For the text-containing cell, return its midpoint in (x, y) coordinate format. 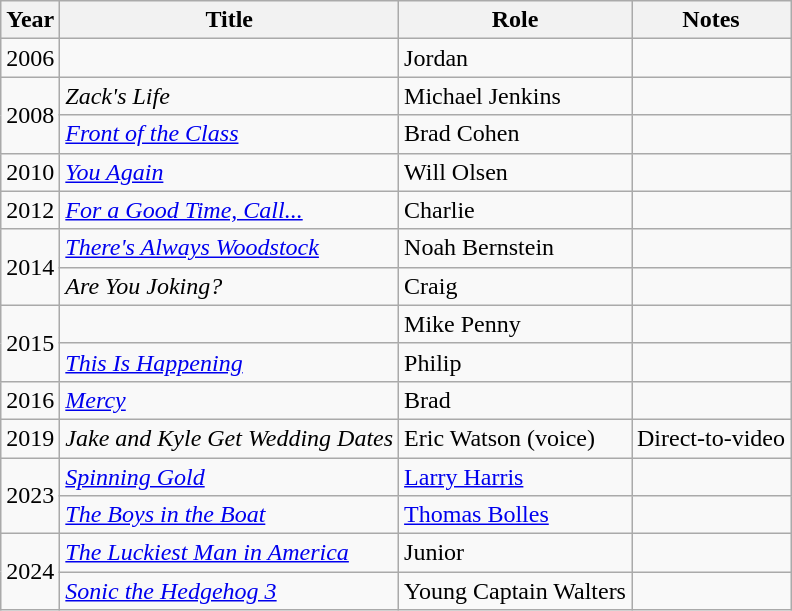
Jordan (516, 58)
Thomas Bolles (516, 515)
Zack's Life (230, 96)
Eric Watson (voice) (516, 438)
Craig (516, 286)
2010 (30, 172)
Philip (516, 362)
Notes (712, 20)
Brad Cohen (516, 134)
Jake and Kyle Get Wedding Dates (230, 438)
2019 (30, 438)
2008 (30, 115)
Mike Penny (516, 324)
This Is Happening (230, 362)
Year (30, 20)
Mercy (230, 400)
Brad (516, 400)
For a Good Time, Call... (230, 210)
2006 (30, 58)
2015 (30, 343)
Are You Joking? (230, 286)
2012 (30, 210)
Front of the Class (230, 134)
Charlie (516, 210)
The Luckiest Man in America (230, 553)
2016 (30, 400)
2014 (30, 267)
There's Always Woodstock (230, 248)
Direct-to-video (712, 438)
Michael Jenkins (516, 96)
Larry Harris (516, 477)
Noah Bernstein (516, 248)
The Boys in the Boat (230, 515)
Spinning Gold (230, 477)
Role (516, 20)
Sonic the Hedgehog 3 (230, 591)
2024 (30, 572)
Title (230, 20)
Young Captain Walters (516, 591)
Junior (516, 553)
2023 (30, 496)
Will Olsen (516, 172)
You Again (230, 172)
